Capture the cell that displays the provided text and extract its (x, y) central coordinate. 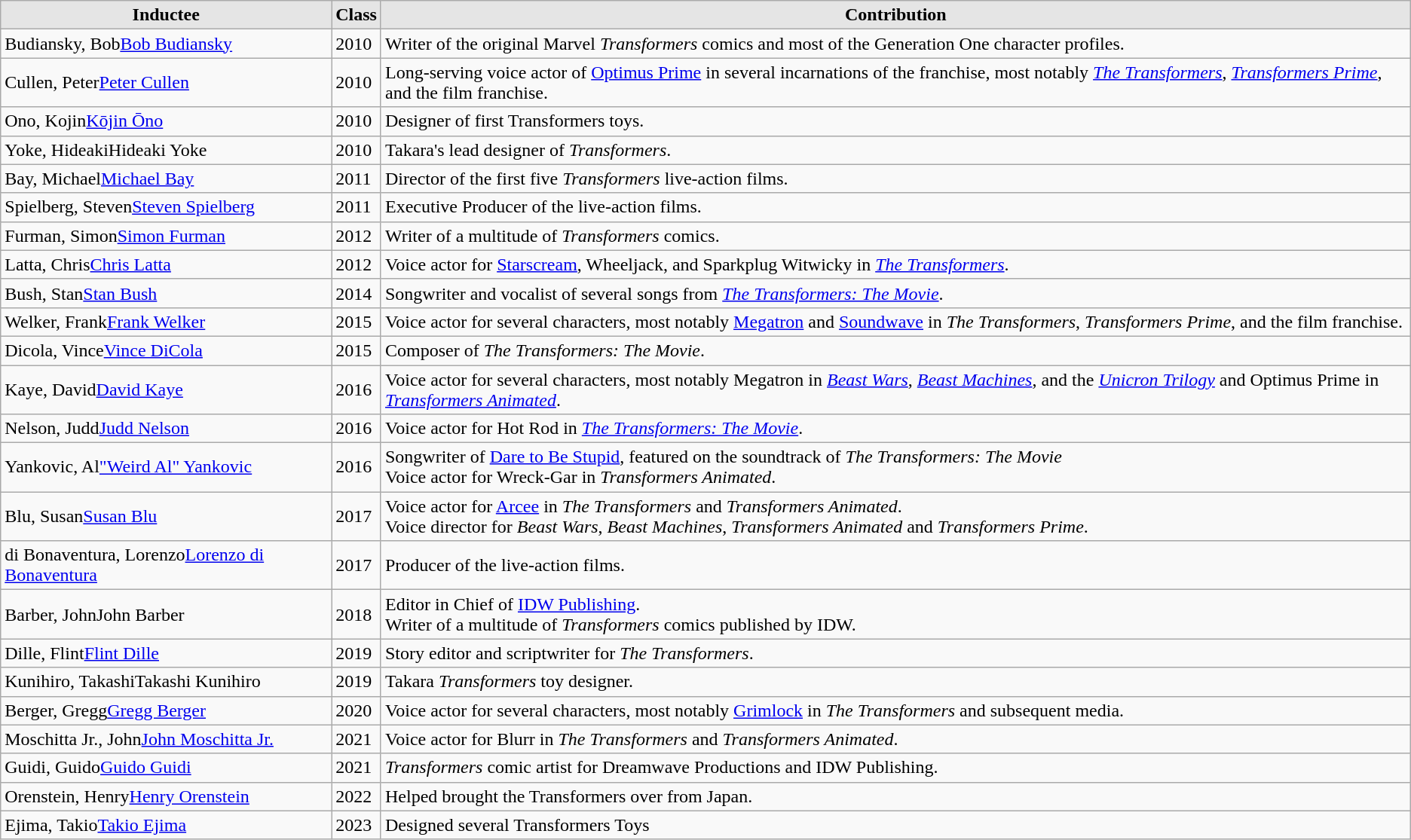
Berger, GreggGregg Berger (166, 710)
Ejima, TakioTakio Ejima (166, 825)
Voice actor for several characters, most notably Grimlock in The Transformers and subsequent media. (895, 710)
Composer of The Transformers: The Movie. (895, 350)
Yoke, HideakiHideaki Yoke (166, 150)
Bush, StanStan Bush (166, 293)
Yankovic, Al"Weird Al" Yankovic (166, 467)
Orenstein, HenryHenry Orenstein (166, 796)
Ono, KojinKōjin Ōno (166, 121)
Kaye, DavidDavid Kaye (166, 389)
Writer of a multitude of Transformers comics. (895, 236)
Transformers comic artist for Dreamwave Productions and IDW Publishing. (895, 768)
Story editor and scriptwriter for The Transformers. (895, 653)
Voice actor for Blurr in The Transformers and Transformers Animated. (895, 739)
Voice actor for Hot Rod in The Transformers: The Movie. (895, 429)
Latta, ChrisChris Latta (166, 264)
Cullen, PeterPeter Cullen (166, 83)
Helped brought the Transformers over from Japan. (895, 796)
Voice actor for several characters, most notably Megatron and Soundwave in The Transformers, Transformers Prime, and the film franchise. (895, 322)
Moschitta Jr., JohnJohn Moschitta Jr. (166, 739)
Welker, FrankFrank Welker (166, 322)
di Bonaventura, LorenzoLorenzo di Bonaventura (166, 565)
Songwriter and vocalist of several songs from The Transformers: The Movie. (895, 293)
Kunihiro, TakashiTakashi Kunihiro (166, 682)
Takara's lead designer of Transformers. (895, 150)
2018 (357, 615)
Furman, SimonSimon Furman (166, 236)
Budiansky, BobBob Budiansky (166, 44)
Songwriter of Dare to Be Stupid, featured on the soundtrack of The Transformers: The MovieVoice actor for Wreck-Gar in Transformers Animated. (895, 467)
Dicola, VinceVince DiCola (166, 350)
Guidi, GuidoGuido Guidi (166, 768)
Takara Transformers toy designer. (895, 682)
Executive Producer of the live-action films. (895, 207)
Designer of first Transformers toys. (895, 121)
Writer of the original Marvel Transformers comics and most of the Generation One character profiles. (895, 44)
Inductee (166, 15)
Barber, JohnJohn Barber (166, 615)
Contribution (895, 15)
Nelson, JuddJudd Nelson (166, 429)
2023 (357, 825)
Director of the first five Transformers live-action films. (895, 179)
Blu, SusanSusan Blu (166, 517)
2014 (357, 293)
2022 (357, 796)
Spielberg, StevenSteven Spielberg (166, 207)
Editor in Chief of IDW Publishing.Writer of a multitude of Transformers comics published by IDW. (895, 615)
Designed several Transformers Toys (895, 825)
Bay, MichaelMichael Bay (166, 179)
Producer of the live-action films. (895, 565)
2020 (357, 710)
Class (357, 15)
Voice actor for Starscream, Wheeljack, and Sparkplug Witwicky in The Transformers. (895, 264)
Dille, FlintFlint Dille (166, 653)
